Pinpoint the cell where the given text exists, returning its [X, Y] midpoint coordinate. 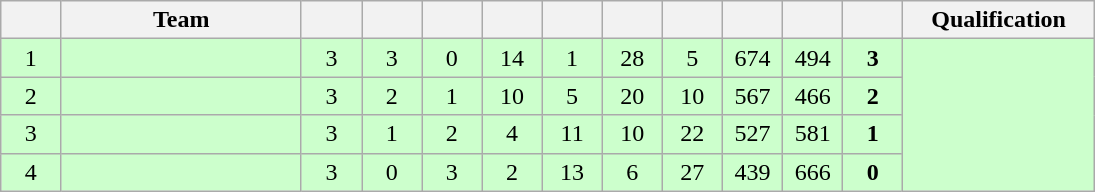
11 [572, 134]
581 [813, 134]
527 [752, 134]
27 [692, 172]
Qualification [998, 20]
466 [813, 96]
567 [752, 96]
666 [813, 172]
494 [813, 58]
13 [572, 172]
674 [752, 58]
28 [632, 58]
22 [692, 134]
14 [512, 58]
439 [752, 172]
Team [182, 20]
6 [632, 172]
20 [632, 96]
